From the cell containing the given text, extract its center point as [x, y] coordinate. 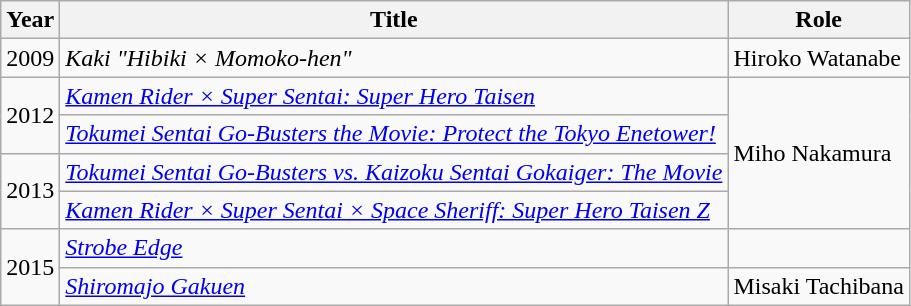
Title [394, 20]
Misaki Tachibana [819, 286]
2013 [30, 191]
Strobe Edge [394, 248]
Kamen Rider × Super Sentai: Super Hero Taisen [394, 96]
Miho Nakamura [819, 153]
Year [30, 20]
2009 [30, 58]
Tokumei Sentai Go-Busters vs. Kaizoku Sentai Gokaiger: The Movie [394, 172]
Kaki "Hibiki × Momoko-hen" [394, 58]
Hiroko Watanabe [819, 58]
Shiromajo Gakuen [394, 286]
2012 [30, 115]
2015 [30, 267]
Kamen Rider × Super Sentai × Space Sheriff: Super Hero Taisen Z [394, 210]
Tokumei Sentai Go-Busters the Movie: Protect the Tokyo Enetower! [394, 134]
Role [819, 20]
